Search for the cell housing the specified text and yield its (X, Y) center coordinate. 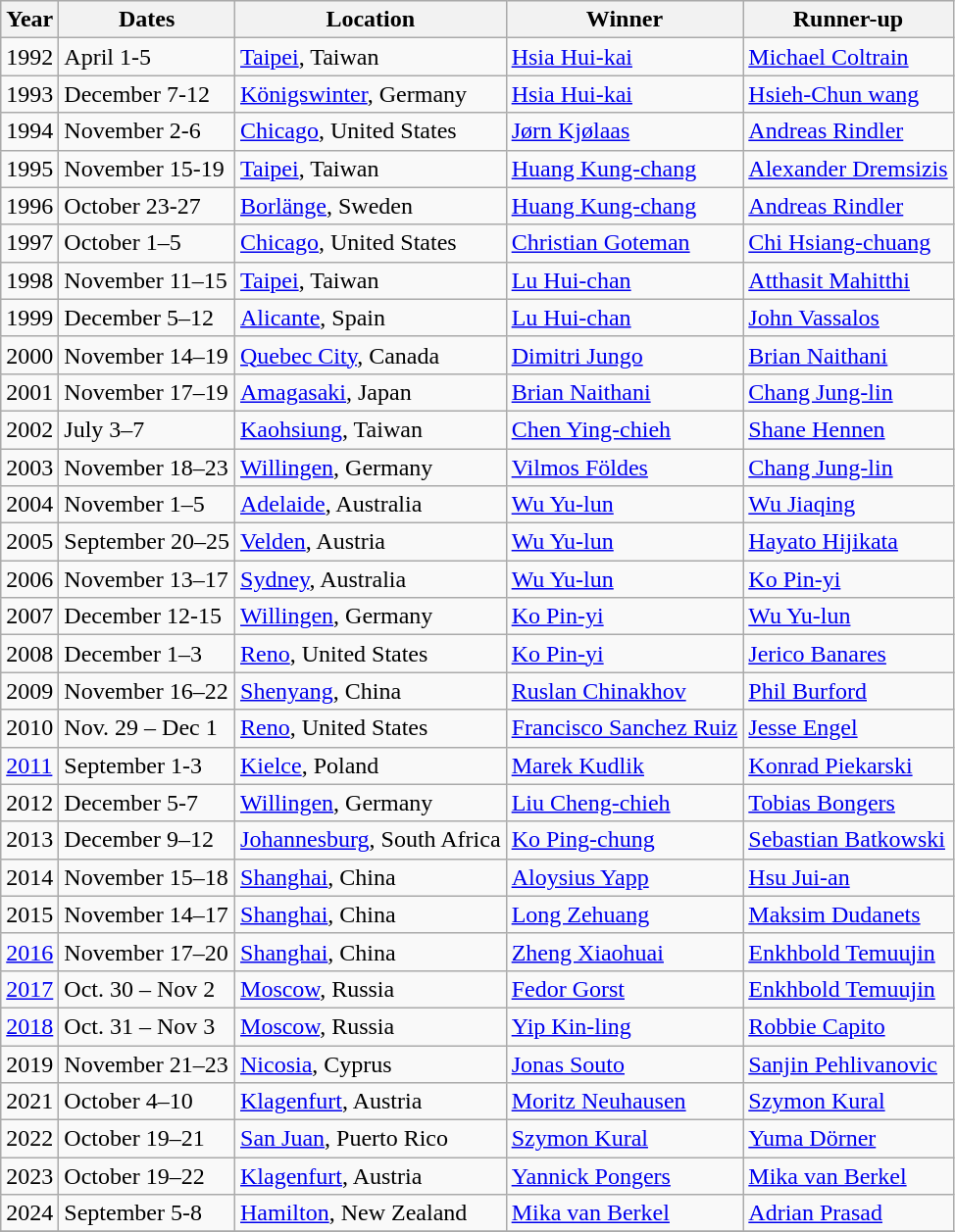
Hsieh-Chun wang (848, 94)
2000 (29, 355)
October 19–22 (147, 1176)
Konrad Piekarski (848, 765)
Oct. 31 – Nov 3 (147, 1026)
Location (371, 20)
November 21–23 (147, 1063)
2003 (29, 468)
2016 (29, 952)
1992 (29, 57)
April 1-5 (147, 57)
1999 (29, 318)
Marek Kudlik (625, 765)
Hayato Hijikata (848, 542)
December 5-7 (147, 803)
Alexander Dremsizis (848, 169)
October 1–5 (147, 243)
2018 (29, 1026)
Sanjin Pehlivanovic (848, 1063)
December 9–12 (147, 840)
2012 (29, 803)
John Vassalos (848, 318)
2019 (29, 1063)
July 3–7 (147, 429)
November 18–23 (147, 468)
2007 (29, 616)
Jerico Banares (848, 654)
Yuma Dörner (848, 1139)
Phil Burford (848, 691)
November 16–22 (147, 691)
Yip Kin-ling (625, 1026)
Wu Jiaqing (848, 505)
2009 (29, 691)
2014 (29, 877)
November 11–15 (147, 280)
Dates (147, 20)
Kielce, Poland (371, 765)
Amagasaki, Japan (371, 392)
Year (29, 20)
Long Zehuang (625, 914)
Hsu Jui-an (848, 877)
Adrian Prasad (848, 1213)
1995 (29, 169)
Shane Hennen (848, 429)
Adelaide, Australia (371, 505)
Tobias Bongers (848, 803)
Moritz Neuhausen (625, 1102)
December 5–12 (147, 318)
Dimitri Jungo (625, 355)
Johannesburg, South Africa (371, 840)
2010 (29, 728)
November 15–18 (147, 877)
Quebec City, Canada (371, 355)
Maksim Dudanets (848, 914)
Jesse Engel (848, 728)
Michael Coltrain (848, 57)
1993 (29, 94)
2005 (29, 542)
Velden, Austria (371, 542)
Königswinter, Germany (371, 94)
2002 (29, 429)
2024 (29, 1213)
Liu Cheng-chieh (625, 803)
October 19–21 (147, 1139)
2001 (29, 392)
December 12-15 (147, 616)
2017 (29, 989)
Kaohsiung, Taiwan (371, 429)
Alicante, Spain (371, 318)
December 7-12 (147, 94)
2004 (29, 505)
2023 (29, 1176)
September 1-3 (147, 765)
November 2-6 (147, 131)
Ruslan Chinakhov (625, 691)
2011 (29, 765)
November 14–19 (147, 355)
November 17–20 (147, 952)
Fedor Gorst (625, 989)
2008 (29, 654)
2022 (29, 1139)
Jonas Souto (625, 1063)
September 20–25 (147, 542)
Sydney, Australia (371, 579)
Runner-up (848, 20)
Robbie Capito (848, 1026)
1996 (29, 206)
November 15-19 (147, 169)
Winner (625, 20)
1997 (29, 243)
Aloysius Yapp (625, 877)
Ko Ping-chung (625, 840)
2006 (29, 579)
Hamilton, New Zealand (371, 1213)
November 14–17 (147, 914)
Atthasit Mahitthi (848, 280)
Chi Hsiang-chuang (848, 243)
Zheng Xiaohuai (625, 952)
2013 (29, 840)
Chen Ying-chieh (625, 429)
October 4–10 (147, 1102)
December 1–3 (147, 654)
Nicosia, Cyprus (371, 1063)
Borlänge, Sweden (371, 206)
1994 (29, 131)
San Juan, Puerto Rico (371, 1139)
Francisco Sanchez Ruiz (625, 728)
Jørn Kjølaas (625, 131)
November 1–5 (147, 505)
October 23-27 (147, 206)
Sebastian Batkowski (848, 840)
2021 (29, 1102)
Christian Goteman (625, 243)
September 5-8 (147, 1213)
1998 (29, 280)
2015 (29, 914)
November 17–19 (147, 392)
Oct. 30 – Nov 2 (147, 989)
Yannick Pongers (625, 1176)
Nov. 29 – Dec 1 (147, 728)
November 13–17 (147, 579)
Shenyang, China (371, 691)
Vilmos Földes (625, 468)
